Pinpoint the cell where the given text exists, returning its [X, Y] midpoint coordinate. 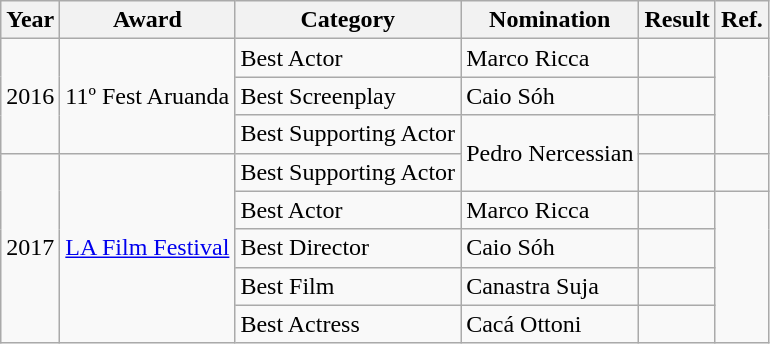
Canastra Suja [550, 286]
Category [348, 20]
2016 [30, 96]
Best Film [348, 286]
Cacá Ottoni [550, 324]
Best Actress [348, 324]
Ref. [742, 20]
LA Film Festival [148, 248]
2017 [30, 248]
Best Director [348, 248]
Pedro Nercessian [550, 153]
Best Screenplay [348, 96]
11º Fest Aruanda [148, 96]
Result [677, 20]
Year [30, 20]
Award [148, 20]
Nomination [550, 20]
